Return the (x, y) coordinate for the center point of the cell that contains the specified text.  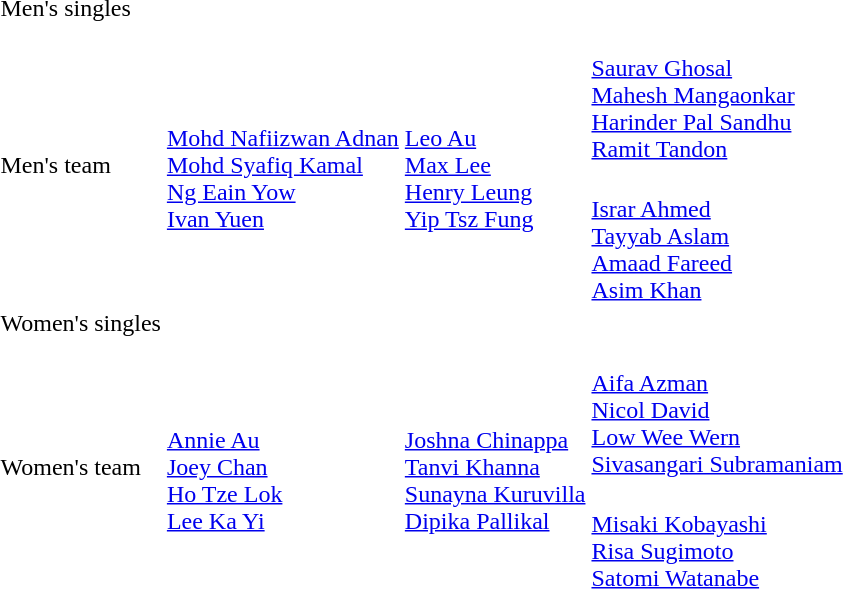
Mohd Nafiizwan AdnanMohd Syafiq KamalNg Eain YowIvan Yuen (282, 166)
Leo AuMax LeeHenry LeungYip Tsz Fung (495, 166)
